Pinpoint the cell where the given text exists, returning its [X, Y] midpoint coordinate. 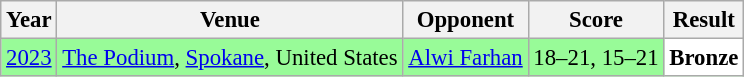
Venue [230, 20]
2023 [29, 58]
Alwi Farhan [466, 58]
Year [29, 20]
Result [704, 20]
Opponent [466, 20]
Score [596, 20]
Bronze [704, 58]
The Podium, Spokane, United States [230, 58]
18–21, 15–21 [596, 58]
